Detect which cell encompasses the target text, then output its [x, y] center coordinate. 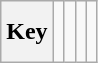
Key [27, 32]
